For the text-containing cell, return its midpoint in [X, Y] coordinate format. 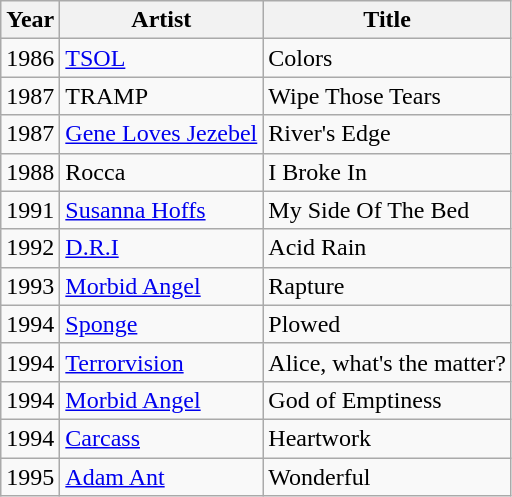
Wipe Those Tears [388, 96]
I Broke In [388, 172]
Rapture [388, 286]
Colors [388, 58]
TRAMP [162, 96]
Wonderful [388, 477]
1988 [30, 172]
Alice, what's the matter? [388, 362]
Sponge [162, 324]
Gene Loves Jezebel [162, 134]
Acid Rain [388, 248]
Plowed [388, 324]
Carcass [162, 438]
Artist [162, 20]
Susanna Hoffs [162, 210]
Terrorvision [162, 362]
Rocca [162, 172]
Heartwork [388, 438]
Title [388, 20]
Year [30, 20]
God of Emptiness [388, 400]
1986 [30, 58]
1992 [30, 248]
1991 [30, 210]
My Side Of The Bed [388, 210]
1993 [30, 286]
1995 [30, 477]
TSOL [162, 58]
D.R.I [162, 248]
Adam Ant [162, 477]
River's Edge [388, 134]
